For the text-containing cell, return its midpoint in [X, Y] coordinate format. 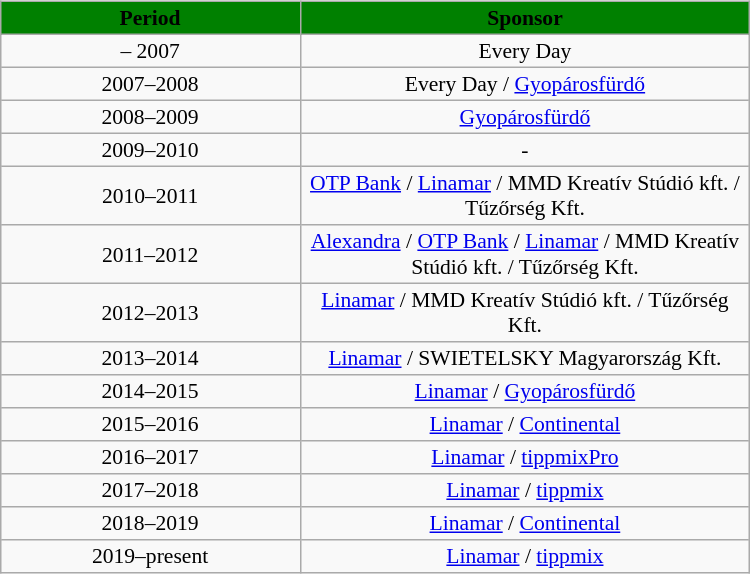
2015–2016 [150, 424]
- [525, 150]
Alexandra / OTP Bank / Linamar / MMD Kreatív Stúdió kft. / Tűzőrség Kft. [525, 254]
Sponsor [525, 18]
OTP Bank / Linamar / MMD Kreatív Stúdió kft. / Tűzőrség Kft. [525, 195]
Gyopárosfürdő [525, 116]
2017–2018 [150, 490]
Linamar / Gyopárosfürdő [525, 392]
Linamar / MMD Kreatív Stúdió kft. / Tűzőrség Kft. [525, 312]
2007–2008 [150, 84]
Linamar / tippmixPro [525, 458]
Every Day / Gyopárosfürdő [525, 84]
Period [150, 18]
Every Day [525, 50]
2016–2017 [150, 458]
2009–2010 [150, 150]
2018–2019 [150, 524]
2013–2014 [150, 358]
– 2007 [150, 50]
2010–2011 [150, 195]
2011–2012 [150, 254]
2012–2013 [150, 312]
Linamar / SWIETELSKY Magyarország Kft. [525, 358]
2014–2015 [150, 392]
2019–present [150, 556]
2008–2009 [150, 116]
